Capture the cell that displays the provided text and extract its [x, y] central coordinate. 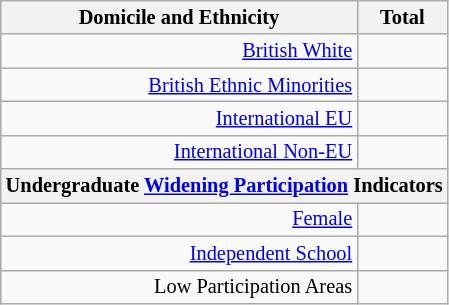
British White [179, 51]
Total [402, 17]
International EU [179, 118]
International Non-EU [179, 152]
Low Participation Areas [179, 287]
Female [179, 219]
Undergraduate Widening Participation Indicators [224, 186]
Independent School [179, 253]
Domicile and Ethnicity [179, 17]
British Ethnic Minorities [179, 85]
